Identify which cell holds the provided text, then report its [x, y] central coordinate. 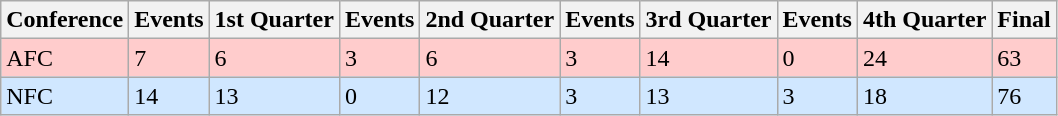
12 [490, 96]
3rd Quarter [708, 20]
Final [1024, 20]
7 [169, 58]
Conference [65, 20]
4th Quarter [924, 20]
76 [1024, 96]
63 [1024, 58]
1st Quarter [274, 20]
AFC [65, 58]
18 [924, 96]
NFC [65, 96]
24 [924, 58]
2nd Quarter [490, 20]
